Extract the (x, y) coordinate from the center of the cell holding the provided text.  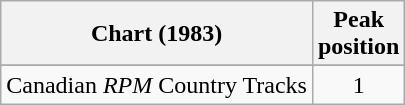
Canadian RPM Country Tracks (157, 85)
Chart (1983) (157, 34)
Peakposition (358, 34)
1 (358, 85)
